From the cell containing the given text, extract its center point as [X, Y] coordinate. 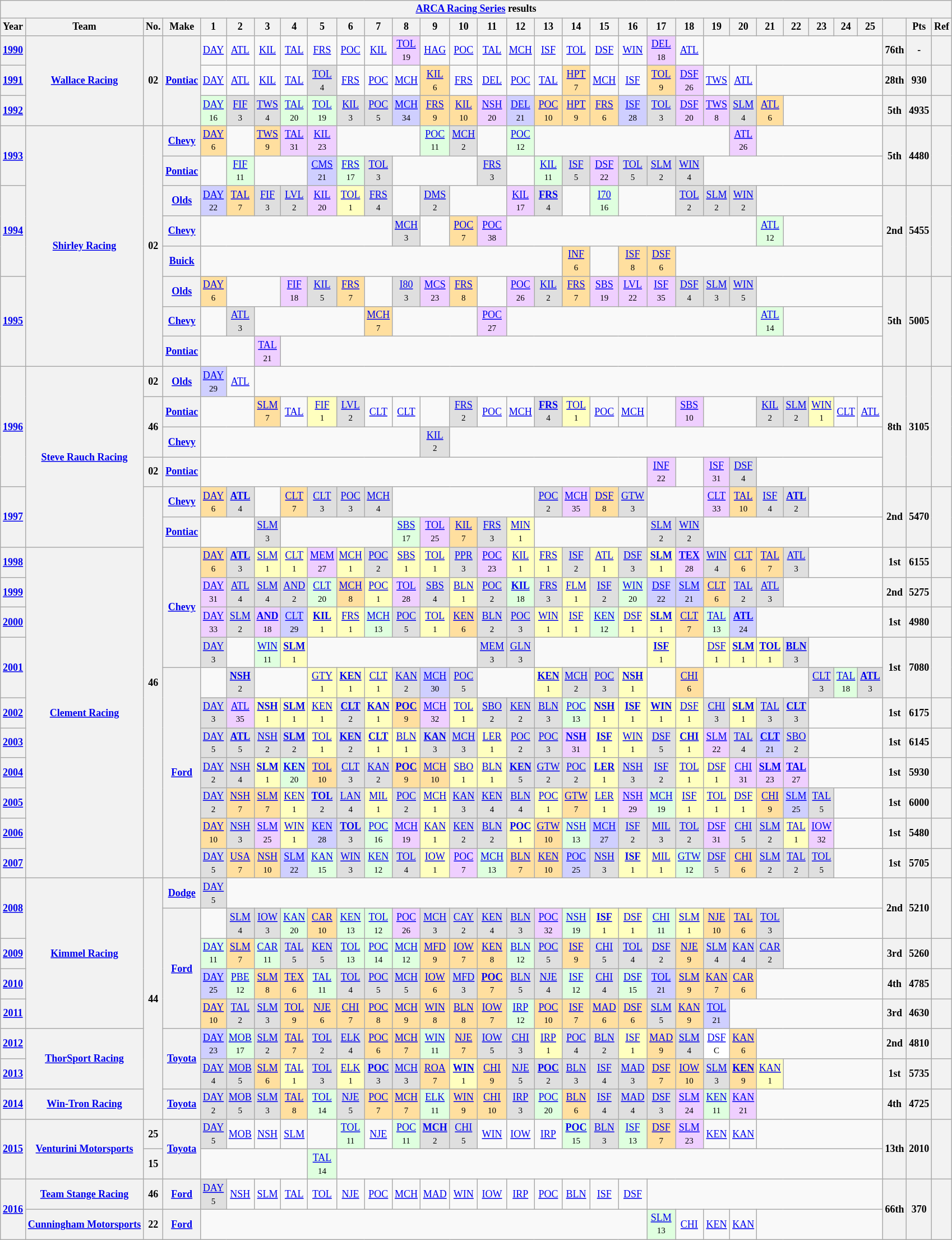
NJE7 [464, 1044]
SBS10 [689, 412]
2009 [13, 953]
SLM13 [662, 1224]
CLT21 [770, 743]
DSF2 [662, 953]
FIF1 [322, 412]
DSF15 [632, 984]
TAL20 [294, 110]
DSFC [717, 1044]
SBS1 [406, 563]
KAN4 [743, 953]
NSH19 [576, 924]
ROA7 [435, 1074]
3105 [919, 426]
DEL18 [662, 50]
CHI11 [662, 924]
8th [895, 426]
44 [154, 998]
KEN6 [464, 623]
MIN1 [520, 532]
12 [520, 27]
SLM24 [689, 1104]
WIN3 [350, 863]
HAG [435, 50]
NJE6 [322, 1014]
ATL2 [796, 502]
ATL12 [770, 231]
TWS9 [267, 141]
5210 [919, 909]
TOL25 [435, 532]
MAD9 [662, 1044]
POC20 [548, 1104]
DEL [492, 81]
BLN12 [520, 953]
TAL11 [322, 984]
4785 [919, 984]
6 [350, 27]
11 [492, 27]
2012 [13, 1044]
TAL31 [294, 141]
4810 [919, 1044]
CHI10 [492, 1104]
370 [919, 1209]
KAN9 [689, 1014]
ELK1 [350, 1074]
MIL3 [662, 833]
4935 [919, 110]
FRS17 [350, 171]
NSH20 [492, 110]
1992 [13, 110]
CLT20 [322, 592]
BLN4 [520, 803]
I803 [406, 291]
KAN15 [322, 863]
KAN7 [717, 984]
5735 [919, 1074]
IOW10 [689, 1074]
I7016 [604, 201]
ATL6 [770, 110]
ARCA Racing Series results [476, 9]
4480 [919, 156]
IOW5 [492, 1044]
2008 [13, 909]
21 [770, 27]
8 [406, 27]
SBS19 [604, 291]
KEN9 [743, 1074]
CHI1 [689, 743]
2015 [13, 1149]
GTW7 [576, 803]
KIL11 [548, 171]
6155 [919, 563]
1991 [13, 81]
MEM27 [322, 563]
5005 [919, 321]
TAL3 [770, 713]
2000 [13, 623]
Year [13, 27]
Make [182, 27]
KIL23 [322, 141]
TOL11 [350, 1134]
BLN6 [576, 1104]
TAL4 [743, 743]
MCH32 [435, 713]
FRS8 [464, 291]
KAN20 [294, 924]
Cunningham Motorsports [84, 1224]
KIL3 [350, 110]
TWS [717, 81]
KEN10 [548, 863]
CAR6 [743, 984]
5 [322, 27]
LAN4 [350, 803]
MCH27 [604, 833]
NJE10 [717, 924]
13 [548, 27]
Ref [942, 27]
TOL14 [322, 1104]
BLN8 [464, 1014]
5930 [919, 773]
POC25 [576, 863]
SLM9 [689, 984]
66th [895, 1209]
6175 [919, 713]
MEM3 [492, 653]
14 [576, 27]
IOW6 [435, 984]
TEX6 [294, 984]
MAD4 [632, 1104]
HPT7 [576, 81]
7 [378, 27]
GTW2 [548, 773]
TOL10 [322, 773]
IRP3 [520, 1104]
Wallace Racing [84, 81]
Team Stange Racing [84, 1195]
10 [464, 27]
5455 [919, 231]
NSH31 [576, 743]
5480 [919, 833]
WIN9 [464, 1104]
2016 [13, 1209]
CAR11 [267, 953]
WIN20 [632, 592]
CHI4 [604, 984]
1 [213, 27]
CAR10 [322, 924]
KIL18 [520, 592]
DAY31 [213, 592]
DAY29 [213, 381]
TWS4 [267, 110]
KIL6 [435, 81]
4725 [919, 1104]
7080 [919, 667]
CHI [689, 1224]
ATL35 [241, 713]
IOW3 [267, 924]
MCH5 [406, 984]
9 [435, 27]
20 [743, 27]
POC14 [378, 953]
DMS2 [435, 201]
MCH10 [435, 773]
DSF8 [604, 502]
IRP1 [548, 1044]
1999 [13, 592]
SBS17 [406, 532]
SBS4 [435, 592]
2 [241, 27]
GTW12 [689, 863]
MFD9 [435, 953]
DSF31 [717, 833]
SLM21 [689, 592]
NJE4 [548, 984]
2002 [13, 713]
MCH12 [406, 953]
BLN [576, 1195]
NSH13 [576, 833]
GLN3 [520, 653]
FRS2 [464, 412]
ATL24 [743, 623]
SLM6 [267, 1074]
ATL5 [241, 743]
Pts [919, 27]
1996 [13, 426]
NSH10 [267, 863]
2004 [13, 773]
GTW3 [632, 502]
INF22 [662, 472]
POC15 [576, 1134]
WIN8 [435, 1014]
TAL13 [717, 623]
MCH35 [576, 502]
DAY11 [213, 953]
DAY23 [213, 1044]
2011 [13, 1014]
1990 [13, 50]
ATL1 [604, 563]
DSF20 [689, 110]
POC38 [492, 231]
KIL5 [322, 291]
ISF7 [576, 1014]
POC23 [492, 563]
MCH8 [350, 592]
MAD6 [604, 1014]
CAY2 [464, 924]
Shirley Racing [84, 246]
5705 [919, 863]
GTY1 [322, 683]
TOL28 [406, 592]
BLN7 [520, 863]
WIN5 [743, 291]
AND18 [267, 623]
USA7 [241, 863]
NJE9 [689, 953]
Venturini Motorsports [84, 1149]
Kimmel Racing [84, 953]
GTW10 [548, 833]
MFD3 [464, 984]
19 [717, 27]
6000 [919, 803]
SLM5 [662, 1014]
1998 [13, 563]
4630 [919, 1014]
ATL26 [743, 141]
6145 [919, 743]
ISF5 [576, 171]
17 [662, 27]
ISF9 [576, 953]
NSH7 [241, 803]
FRS6 [604, 110]
Steve Rauch Racing [84, 457]
4980 [919, 623]
2014 [13, 1104]
CLT2 [350, 713]
PBE12 [241, 984]
TWS8 [717, 110]
MAD3 [632, 1074]
ThorSport Racing [84, 1059]
CHI7 [350, 1014]
IOW32 [822, 833]
Win-Tron Racing [84, 1104]
KAN21 [743, 1104]
ISF31 [717, 472]
3 [267, 27]
DSF26 [689, 81]
2003 [13, 743]
DAY33 [213, 623]
ATL14 [770, 321]
LVL22 [632, 291]
INF6 [576, 261]
DAY16 [213, 110]
TOL12 [378, 924]
Team [84, 27]
2005 [13, 803]
POC16 [378, 833]
TAL18 [846, 683]
1997 [13, 517]
TAL21 [267, 352]
MCH34 [406, 110]
16 [632, 27]
2013 [13, 1074]
AND2 [294, 592]
2006 [13, 833]
1994 [13, 231]
FRS9 [435, 110]
KEN8 [492, 953]
TOL13 [350, 953]
TEX28 [689, 563]
FLM1 [576, 592]
5260 [919, 953]
Buick [182, 261]
IOW1 [435, 863]
KIL20 [322, 201]
28th [895, 81]
FIF18 [294, 291]
- [919, 50]
DAY4 [213, 1074]
NSH29 [632, 803]
POC32 [548, 924]
5470 [919, 517]
MOB [241, 1134]
5275 [919, 592]
ELK4 [350, 1044]
76th [895, 50]
MCH4 [378, 502]
TAL27 [796, 773]
KEN11 [717, 1104]
MCH30 [435, 683]
MCH9 [406, 1014]
ISF12 [576, 984]
MOB17 [241, 1044]
SLM8 [267, 984]
ISF35 [662, 291]
24 [846, 27]
2001 [13, 667]
ISF13 [632, 1134]
KEN20 [294, 773]
TAL8 [294, 1104]
KEN28 [322, 833]
TAL10 [743, 502]
MAD [435, 1195]
DAY22 [213, 201]
SBO1 [464, 773]
POC4 [576, 1044]
1995 [13, 321]
POC12 [520, 141]
KIL10 [464, 110]
CHI31 [743, 773]
Dodge [182, 893]
POC6 [378, 1044]
Clement Racing [84, 713]
TAL6 [743, 924]
NSH4 [241, 773]
930 [919, 81]
ISF8 [632, 261]
1993 [13, 156]
BLN5 [520, 984]
18 [689, 27]
POC27 [492, 321]
FIF11 [241, 171]
13th [895, 1149]
DEL21 [520, 110]
HPT9 [576, 110]
CAR2 [770, 953]
KEN13 [350, 924]
ELK11 [435, 1104]
KAN6 [743, 1044]
IRP12 [520, 1014]
CMS21 [322, 171]
MCS23 [435, 291]
23 [822, 27]
ISF28 [632, 110]
PPR3 [464, 563]
POC8 [378, 1014]
KIL7 [464, 532]
4 [294, 27]
POC13 [576, 713]
CLT29 [294, 623]
TAL14 [322, 1164]
No. [154, 27]
CLT33 [717, 502]
DAY25 [213, 984]
KIL17 [520, 201]
2007 [13, 863]
